Determine the (x, y) coordinate at the center of the cell enclosing the given text.  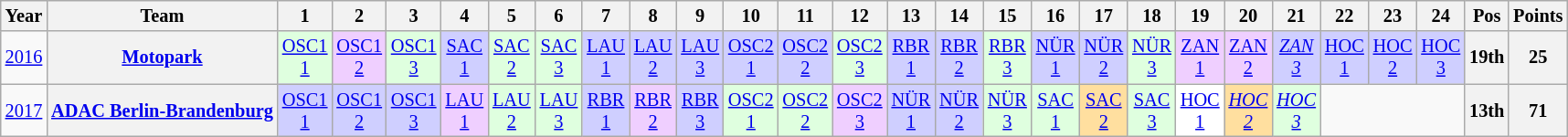
ZAN3 (1296, 58)
8 (653, 16)
3 (414, 16)
ADAC Berlin-Brandenburg (163, 111)
2016 (24, 58)
5 (512, 16)
10 (751, 16)
7 (606, 16)
Motopark (163, 58)
9 (700, 16)
ZAN1 (1201, 58)
23 (1393, 16)
Team (163, 16)
4 (464, 16)
ZAN2 (1248, 58)
19th (1487, 58)
6 (559, 16)
16 (1056, 16)
71 (1538, 111)
13 (912, 16)
20 (1248, 16)
12 (860, 16)
Points (1538, 16)
17 (1104, 16)
13th (1487, 111)
11 (806, 16)
18 (1151, 16)
14 (959, 16)
25 (1538, 58)
15 (1007, 16)
1 (305, 16)
Pos (1487, 16)
2 (359, 16)
Year (24, 16)
22 (1345, 16)
19 (1201, 16)
21 (1296, 16)
24 (1440, 16)
2017 (24, 111)
